Return the [X, Y] coordinate for the center point of the cell that contains the specified text.  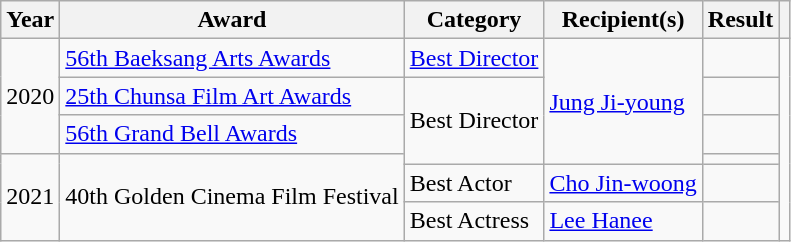
Jung Ji-young [623, 102]
56th Baeksang Arts Awards [232, 58]
Result [740, 20]
2020 [30, 96]
2021 [30, 196]
Recipient(s) [623, 20]
Cho Jin-woong [623, 183]
40th Golden Cinema Film Festival [232, 196]
56th Grand Bell Awards [232, 134]
Best Actor [474, 183]
25th Chunsa Film Art Awards [232, 96]
Best Actress [474, 221]
Year [30, 20]
Award [232, 20]
Category [474, 20]
Lee Hanee [623, 221]
